Find where the given text appears and provide that cell's center as (x, y) coordinate. 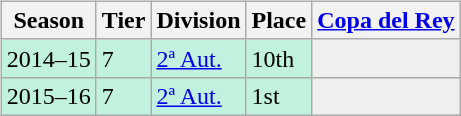
Season (48, 20)
Tier (124, 20)
2014–15 (48, 58)
Division (198, 20)
1st (279, 96)
Copa del Rey (386, 20)
Place (279, 20)
2015–16 (48, 96)
10th (279, 58)
